Provide the (X, Y) coordinate of the cell's center where the given text is located.  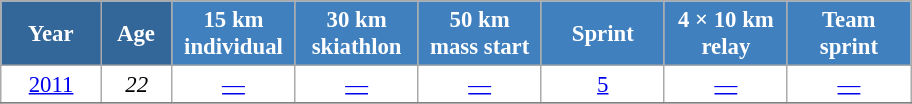
50 km mass start (480, 34)
5 (602, 85)
2011 (52, 85)
Team sprint (848, 34)
22 (136, 85)
15 km individual (234, 34)
Year (52, 34)
30 km skiathlon (356, 34)
Age (136, 34)
Sprint (602, 34)
4 × 10 km relay (726, 34)
